Return the [X, Y] coordinate for the center point of the cell that contains the specified text.  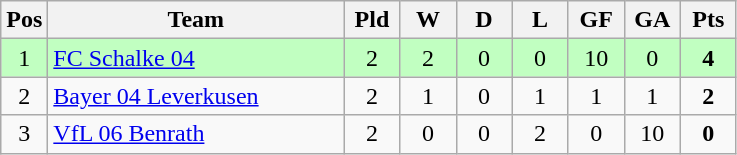
GA [652, 20]
4 [708, 58]
3 [24, 134]
Team [196, 20]
GF [596, 20]
W [428, 20]
L [540, 20]
Pts [708, 20]
VfL 06 Benrath [196, 134]
Pld [372, 20]
Bayer 04 Leverkusen [196, 96]
FC Schalke 04 [196, 58]
Pos [24, 20]
D [484, 20]
